Scan for the cell matching the given text and deliver its [x, y] coordinate at center. 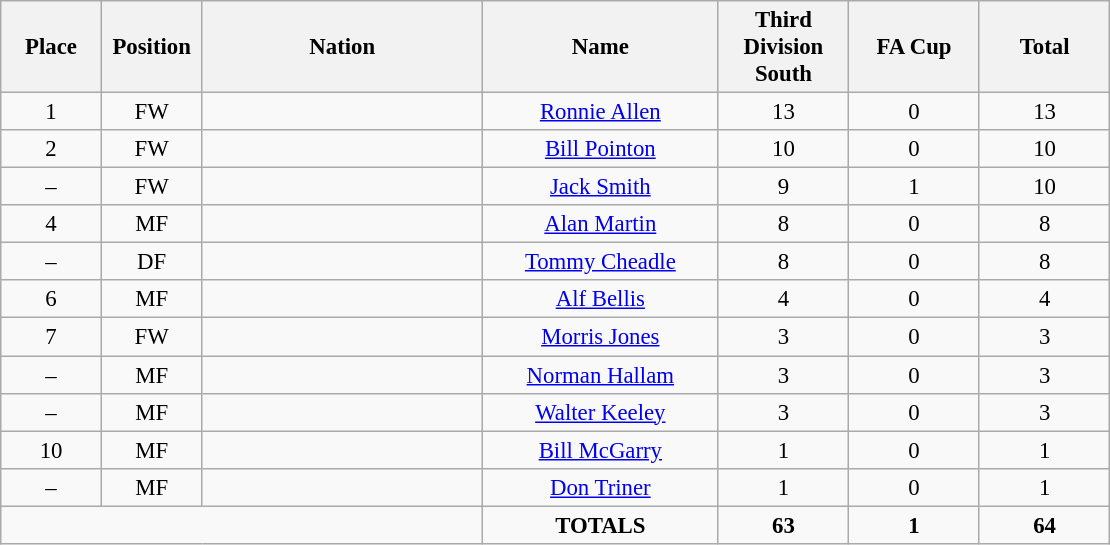
Norman Hallam [601, 375]
FA Cup [914, 47]
Name [601, 47]
Walter Keeley [601, 412]
Ronnie Allen [601, 112]
6 [52, 299]
Don Triner [601, 487]
64 [1044, 525]
Nation [342, 47]
Place [52, 47]
7 [52, 337]
DF [152, 262]
Morris Jones [601, 337]
Third Division South [784, 47]
Alf Bellis [601, 299]
Bill McGarry [601, 450]
Total [1044, 47]
Bill Pointon [601, 149]
63 [784, 525]
Alan Martin [601, 224]
9 [784, 187]
Tommy Cheadle [601, 262]
2 [52, 149]
Position [152, 47]
TOTALS [601, 525]
Jack Smith [601, 187]
